Detect which cell encompasses the target text, then output its [x, y] center coordinate. 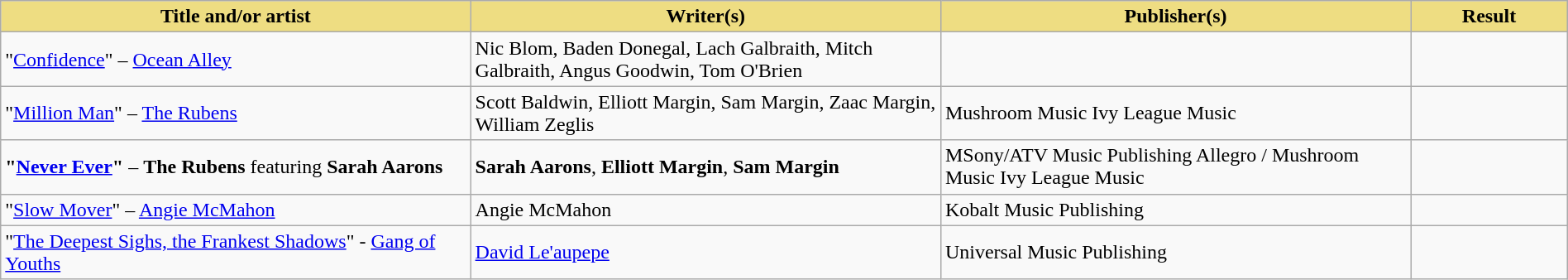
"Confidence" – Ocean Alley [236, 60]
David Le'aupepe [705, 252]
"Million Man" – The Rubens [236, 113]
Publisher(s) [1175, 17]
"Never Ever" – The Rubens featuring Sarah Aarons [236, 167]
"The Deepest Sighs, the Frankest Shadows" - Gang of Youths [236, 252]
Universal Music Publishing [1175, 252]
Angie McMahon [705, 210]
Scott Baldwin, Elliott Margin, Sam Margin, Zaac Margin, William Zeglis [705, 113]
Writer(s) [705, 17]
"Slow Mover" – Angie McMahon [236, 210]
Sarah Aarons, Elliott Margin, Sam Margin [705, 167]
Mushroom Music Ivy League Music [1175, 113]
MSony/ATV Music Publishing Allegro / Mushroom Music Ivy League Music [1175, 167]
Kobalt Music Publishing [1175, 210]
Title and/or artist [236, 17]
Nic Blom, Baden Donegal, Lach Galbraith, Mitch Galbraith, Angus Goodwin, Tom O'Brien [705, 60]
Result [1489, 17]
